Return [x, y] of the center of cell containing provided text 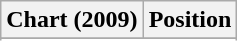
Chart (2009) [72, 20]
Position [190, 20]
